Return (X, Y) of the center of cell containing provided text 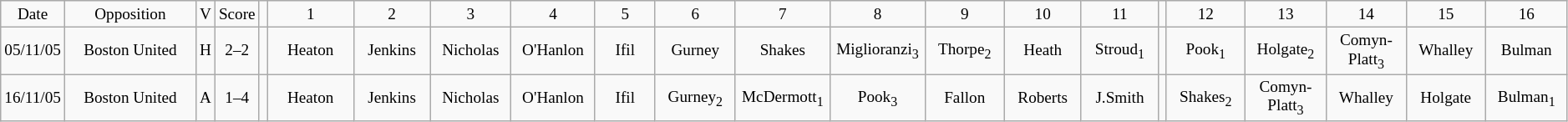
10 (1043, 14)
12 (1205, 14)
16 (1526, 14)
5 (625, 14)
9 (964, 14)
4 (553, 14)
V (206, 14)
McDermott1 (782, 98)
6 (695, 14)
14 (1367, 14)
1–4 (237, 98)
16/11/05 (33, 98)
Stroud1 (1119, 50)
13 (1285, 14)
Heath (1043, 50)
15 (1445, 14)
H (206, 50)
2–2 (237, 50)
Score (237, 14)
3 (471, 14)
Miglioranzi3 (878, 50)
Shakes2 (1205, 98)
Holgate (1445, 98)
A (206, 98)
Gurney (695, 50)
Fallon (964, 98)
Holgate2 (1285, 50)
11 (1119, 14)
1 (311, 14)
Bulman (1526, 50)
Opposition (130, 14)
Thorpe2 (964, 50)
Pook1 (1205, 50)
J.Smith (1119, 98)
Bulman1 (1526, 98)
Roberts (1043, 98)
05/11/05 (33, 50)
2 (391, 14)
Gurney2 (695, 98)
Shakes (782, 50)
8 (878, 14)
7 (782, 14)
Pook3 (878, 98)
Date (33, 14)
